Scan for the cell matching the given text and deliver its [x, y] coordinate at center. 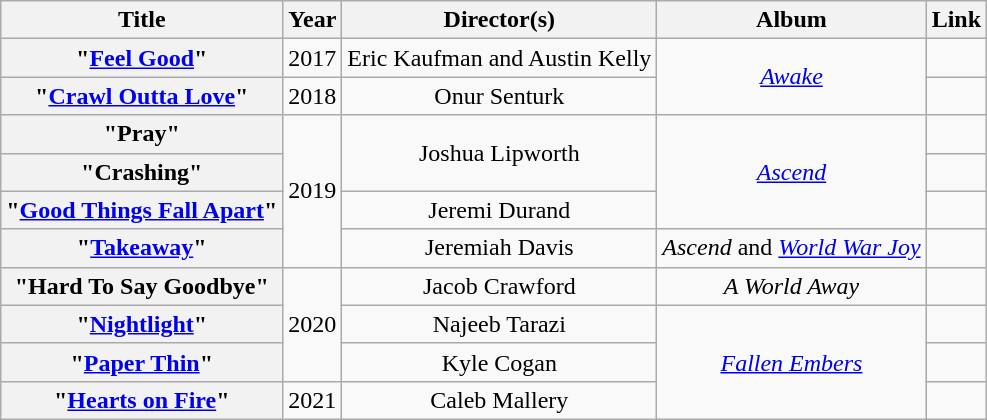
Year [312, 20]
"Feel Good" [142, 58]
"Crawl Outta Love" [142, 96]
Awake [792, 77]
2019 [312, 191]
"Hard To Say Goodbye" [142, 286]
Eric Kaufman and Austin Kelly [500, 58]
2020 [312, 324]
A World Away [792, 286]
Onur Senturk [500, 96]
Kyle Cogan [500, 362]
Caleb Mallery [500, 400]
"Hearts on Fire" [142, 400]
Ascend and World War Joy [792, 248]
"Nightlight" [142, 324]
Jeremiah Davis [500, 248]
"Paper Thin" [142, 362]
"Crashing" [142, 172]
Najeeb Tarazi [500, 324]
Ascend [792, 172]
Fallen Embers [792, 362]
Jeremi Durand [500, 210]
Director(s) [500, 20]
2017 [312, 58]
Link [956, 20]
Jacob Crawford [500, 286]
Title [142, 20]
Joshua Lipworth [500, 153]
"Takeaway" [142, 248]
"Good Things Fall Apart" [142, 210]
"Pray" [142, 134]
Album [792, 20]
2021 [312, 400]
2018 [312, 96]
